Return the [X, Y] coordinate for the center point of the cell that contains the specified text.  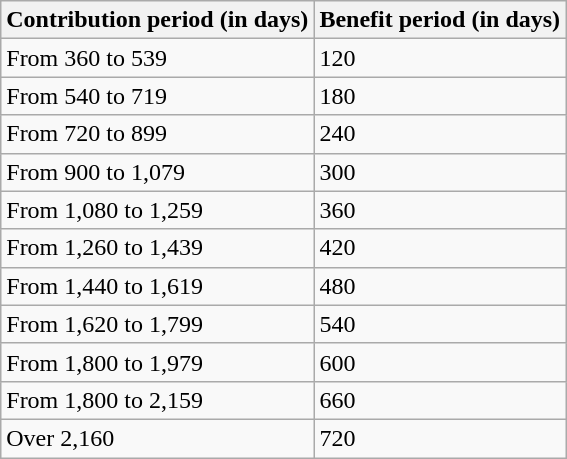
From 1,800 to 2,159 [158, 400]
480 [440, 286]
360 [440, 210]
From 1,440 to 1,619 [158, 286]
540 [440, 324]
From 360 to 539 [158, 58]
600 [440, 362]
From 1,260 to 1,439 [158, 248]
From 540 to 719 [158, 96]
Contribution period (in days) [158, 20]
From 900 to 1,079 [158, 172]
From 1,080 to 1,259 [158, 210]
From 1,620 to 1,799 [158, 324]
300 [440, 172]
660 [440, 400]
720 [440, 438]
Benefit period (in days) [440, 20]
240 [440, 134]
From 720 to 899 [158, 134]
From 1,800 to 1,979 [158, 362]
Over 2,160 [158, 438]
120 [440, 58]
420 [440, 248]
180 [440, 96]
